From the cell containing the given text, extract its center point as (x, y) coordinate. 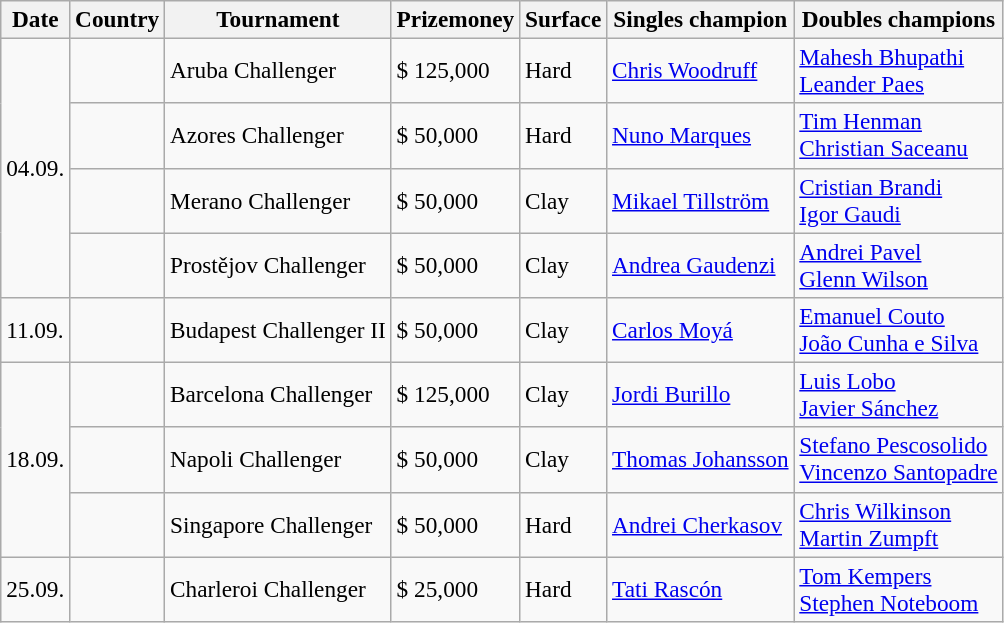
Date (36, 19)
Tom Kempers Stephen Noteboom (898, 588)
Carlos Moyá (700, 330)
Prostějov Challenger (278, 264)
$ 25,000 (455, 588)
Mikael Tillström (700, 200)
Prizemoney (455, 19)
Budapest Challenger II (278, 330)
04.09. (36, 168)
Cristian Brandi Igor Gaudi (898, 200)
Napoli Challenger (278, 460)
Mahesh Bhupathi Leander Paes (898, 70)
18.09. (36, 459)
Singles champion (700, 19)
Tournament (278, 19)
Andrei Cherkasov (700, 524)
Andrei Pavel Glenn Wilson (898, 264)
Country (118, 19)
Charleroi Challenger (278, 588)
25.09. (36, 588)
Aruba Challenger (278, 70)
Emanuel Couto João Cunha e Silva (898, 330)
Barcelona Challenger (278, 394)
Surface (564, 19)
Thomas Johansson (700, 460)
11.09. (36, 330)
Tati Rascón (700, 588)
Doubles champions (898, 19)
Luis Lobo Javier Sánchez (898, 394)
Jordi Burillo (700, 394)
Nuno Marques (700, 136)
Azores Challenger (278, 136)
Andrea Gaudenzi (700, 264)
Tim Henman Christian Saceanu (898, 136)
Stefano Pescosolido Vincenzo Santopadre (898, 460)
Merano Challenger (278, 200)
Chris Wilkinson Martin Zumpft (898, 524)
Chris Woodruff (700, 70)
Singapore Challenger (278, 524)
